Output the [X, Y] coordinate of the center of the cell containing the given text.  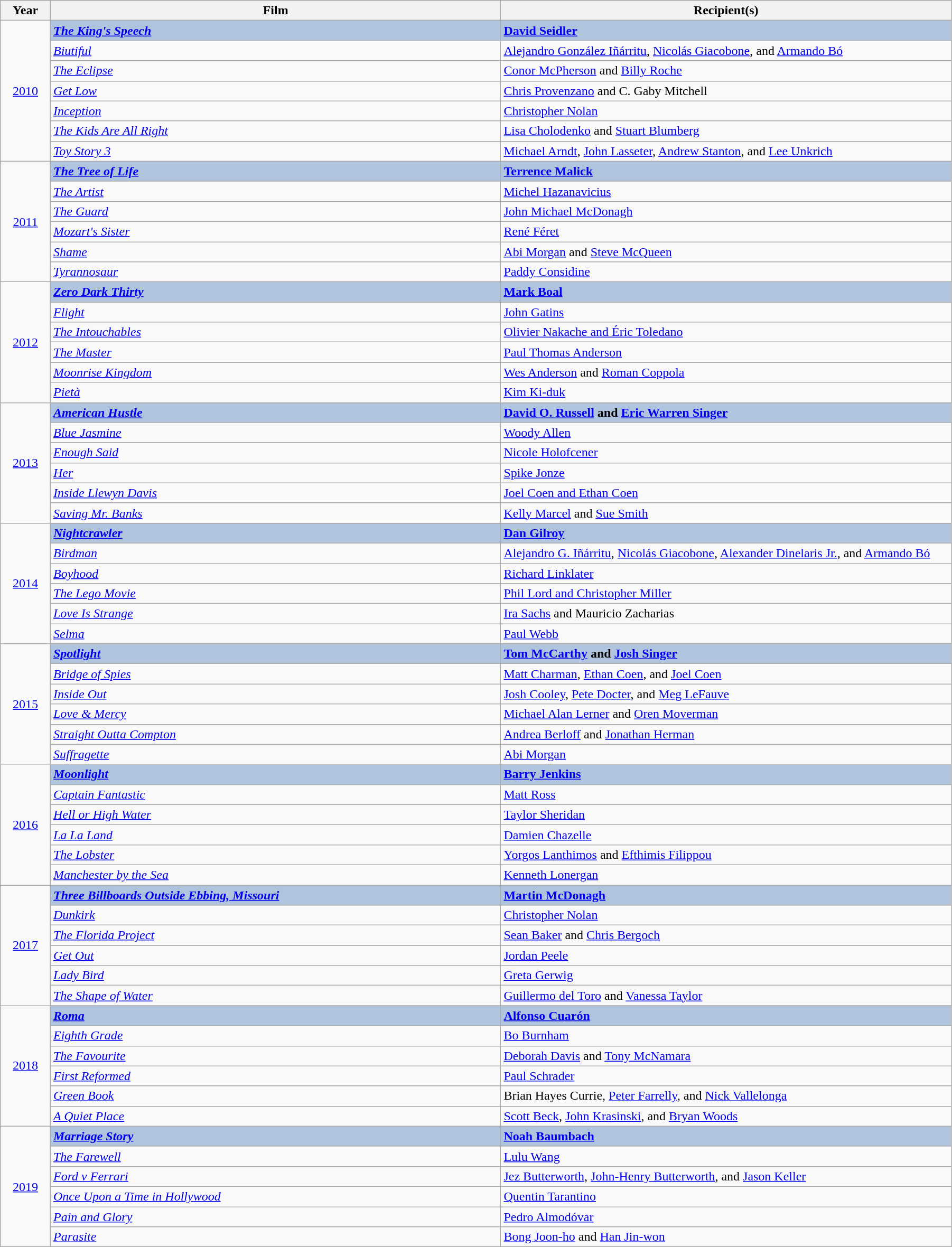
Nightcrawler [275, 533]
Inception [275, 111]
Pietà [275, 392]
Dunkirk [275, 915]
Josh Cooley, Pete Docter, and Meg LeFauve [726, 694]
Barry Jenkins [726, 774]
Kelly Marcel and Sue Smith [726, 513]
Blue Jasmine [275, 433]
2015 [25, 704]
The Lobster [275, 855]
Marriage Story [275, 1136]
The Guard [275, 211]
Pain and Glory [275, 1216]
The Master [275, 352]
Spike Jonze [726, 473]
The Tree of Life [275, 171]
Joel Coen and Ethan Coen [726, 493]
2017 [25, 945]
Wes Anderson and Roman Coppola [726, 372]
The Artist [275, 191]
Shame [275, 252]
Get Out [275, 955]
Bong Joon-ho and Han Jin-won [726, 1237]
2018 [25, 1066]
Andrea Berloff and Jonathan Herman [726, 734]
Manchester by the Sea [275, 875]
The Florida Project [275, 935]
Lulu Wang [726, 1156]
The Favourite [275, 1056]
2011 [25, 221]
Woody Allen [726, 433]
Paddy Considine [726, 272]
Moonlight [275, 774]
Terrence Malick [726, 171]
Kim Ki-duk [726, 392]
Nicole Holofcener [726, 453]
Michael Arndt, John Lasseter, Andrew Stanton, and Lee Unkrich [726, 151]
The Lego Movie [275, 594]
The Intouchables [275, 332]
Roma [275, 1016]
David Seidler [726, 31]
Yorgos Lanthimos and Efthimis Filippou [726, 855]
Biutiful [275, 51]
Richard Linklater [726, 573]
American Hustle [275, 412]
Green Book [275, 1096]
John Gatins [726, 312]
Saving Mr. Banks [275, 513]
A Quiet Place [275, 1116]
Deborah Davis and Tony McNamara [726, 1056]
Kenneth Lonergan [726, 875]
Taylor Sheridan [726, 814]
Lady Bird [275, 976]
2019 [25, 1186]
The Shape of Water [275, 996]
John Michael McDonagh [726, 211]
Enough Said [275, 453]
Flight [275, 312]
Dan Gilroy [726, 533]
Suffragette [275, 754]
The King's Speech [275, 31]
The Eclipse [275, 71]
Toy Story 3 [275, 151]
Conor McPherson and Billy Roche [726, 71]
Bo Burnham [726, 1036]
Jordan Peele [726, 955]
Captain Fantastic [275, 794]
Michel Hazanavicius [726, 191]
Scott Beck, John Krasinski, and Bryan Woods [726, 1116]
Pedro Almodóvar [726, 1216]
Moonrise Kingdom [275, 372]
Brian Hayes Currie, Peter Farrelly, and Nick Vallelonga [726, 1096]
Sean Baker and Chris Bergoch [726, 935]
Three Billboards Outside Ebbing, Missouri [275, 895]
Ira Sachs and Mauricio Zacharias [726, 614]
Inside Llewyn Davis [275, 493]
Lisa Cholodenko and Stuart Blumberg [726, 131]
Abi Morgan [726, 754]
La La Land [275, 835]
Jez Butterworth, John-Henry Butterworth, and Jason Keller [726, 1176]
Tyrannosaur [275, 272]
Year [25, 11]
Get Low [275, 91]
René Féret [726, 231]
Boyhood [275, 573]
Straight Outta Compton [275, 734]
Her [275, 473]
Paul Schrader [726, 1076]
Abi Morgan and Steve McQueen [726, 252]
Alejandro González Iñárritu, Nicolás Giacobone, and Armando Bó [726, 51]
2016 [25, 824]
Damien Chazelle [726, 835]
Selma [275, 634]
Love & Mercy [275, 714]
Recipient(s) [726, 11]
Greta Gerwig [726, 976]
Michael Alan Lerner and Oren Moverman [726, 714]
The Kids Are All Right [275, 131]
The Farewell [275, 1156]
Zero Dark Thirty [275, 292]
Matt Ross [726, 794]
Quentin Tarantino [726, 1196]
Chris Provenzano and C. Gaby Mitchell [726, 91]
Phil Lord and Christopher Miller [726, 594]
Bridge of Spies [275, 674]
Love Is Strange [275, 614]
First Reformed [275, 1076]
David O. Russell and Eric Warren Singer [726, 412]
Hell or High Water [275, 814]
Olivier Nakache and Éric Toledano [726, 332]
Alfonso Cuarón [726, 1016]
Alejandro G. Iñárritu, Nicolás Giacobone, Alexander Dinelaris Jr., and Armando Bó [726, 553]
Once Upon a Time in Hollywood [275, 1196]
2012 [25, 342]
Martin McDonagh [726, 895]
Birdman [275, 553]
Inside Out [275, 694]
Guillermo del Toro and Vanessa Taylor [726, 996]
Ford v Ferrari [275, 1176]
Matt Charman, Ethan Coen, and Joel Coen [726, 674]
Paul Webb [726, 634]
Mark Boal [726, 292]
Mozart's Sister [275, 231]
Eighth Grade [275, 1036]
Noah Baumbach [726, 1136]
2013 [25, 463]
Paul Thomas Anderson [726, 352]
2010 [25, 91]
Spotlight [275, 654]
2014 [25, 583]
Film [275, 11]
Parasite [275, 1237]
Tom McCarthy and Josh Singer [726, 654]
